Extract the (x, y) coordinate from the center of the cell holding the provided text.  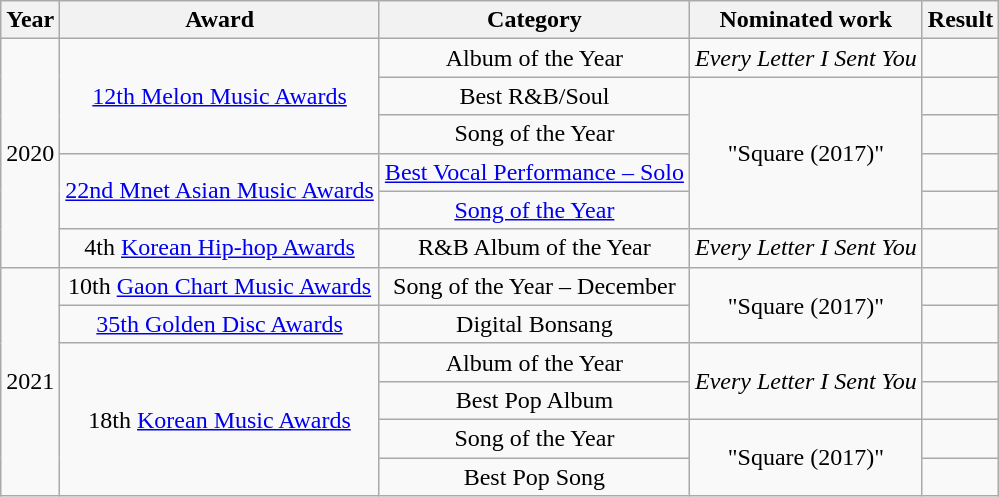
Digital Bonsang (534, 324)
Best Vocal Performance – Solo (534, 172)
10th Gaon Chart Music Awards (220, 286)
Result (960, 20)
R&B Album of the Year (534, 248)
12th Melon Music Awards (220, 96)
Year (30, 20)
Best R&B/Soul (534, 96)
2021 (30, 381)
4th Korean Hip-hop Awards (220, 248)
Nominated work (806, 20)
Award (220, 20)
Category (534, 20)
Best Pop Album (534, 400)
18th Korean Music Awards (220, 419)
2020 (30, 153)
35th Golden Disc Awards (220, 324)
22nd Mnet Asian Music Awards (220, 191)
Song of the Year – December (534, 286)
Best Pop Song (534, 477)
